Return the [X, Y] coordinate for the center point of the cell that contains the specified text.  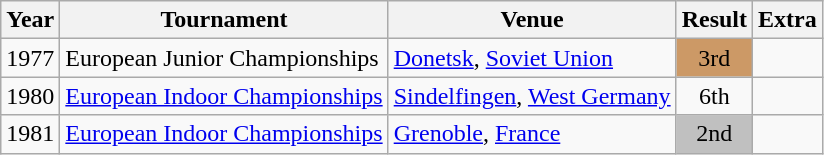
3rd [714, 58]
Donetsk, Soviet Union [532, 58]
1977 [30, 58]
European Junior Championships [224, 58]
Grenoble, France [532, 134]
6th [714, 96]
Tournament [224, 20]
1980 [30, 96]
1981 [30, 134]
Extra [788, 20]
Year [30, 20]
2nd [714, 134]
Venue [532, 20]
Sindelfingen, West Germany [532, 96]
Result [714, 20]
